Search for the cell housing the specified text and yield its (x, y) center coordinate. 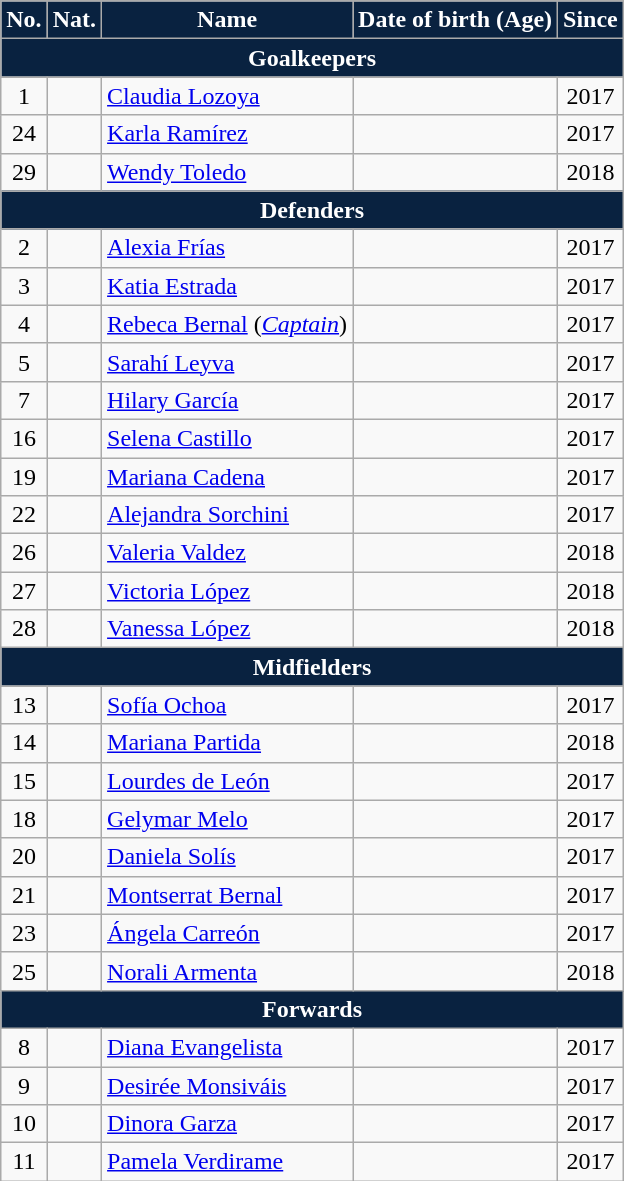
Gelymar Melo (228, 819)
13 (24, 705)
Midfielders (312, 667)
Rebeca Bernal (Captain) (228, 324)
3 (24, 286)
Date of birth (Age) (456, 20)
4 (24, 324)
Mariana Cadena (228, 477)
2 (24, 248)
Vanessa López (228, 629)
27 (24, 591)
Mariana Partida (228, 743)
Daniela Solís (228, 857)
8 (24, 1047)
21 (24, 895)
Since (591, 20)
Sofía Ochoa (228, 705)
No. (24, 20)
Goalkeepers (312, 58)
Nat. (74, 20)
Lourdes de León (228, 781)
22 (24, 515)
16 (24, 438)
Katia Estrada (228, 286)
Selena Castillo (228, 438)
Hilary García (228, 400)
25 (24, 971)
19 (24, 477)
Defenders (312, 210)
Valeria Valdez (228, 553)
15 (24, 781)
20 (24, 857)
23 (24, 933)
Victoria López (228, 591)
18 (24, 819)
Alexia Frías (228, 248)
24 (24, 134)
29 (24, 172)
7 (24, 400)
Diana Evangelista (228, 1047)
Forwards (312, 1009)
Claudia Lozoya (228, 96)
5 (24, 362)
Dinora Garza (228, 1124)
10 (24, 1124)
Montserrat Bernal (228, 895)
Karla Ramírez (228, 134)
9 (24, 1085)
11 (24, 1162)
14 (24, 743)
26 (24, 553)
28 (24, 629)
Alejandra Sorchini (228, 515)
Ángela Carreón (228, 933)
Sarahí Leyva (228, 362)
Norali Armenta (228, 971)
Desirée Monsiváis (228, 1085)
Name (228, 20)
Pamela Verdirame (228, 1162)
1 (24, 96)
Wendy Toledo (228, 172)
